Return (x, y) of the center of cell containing provided text 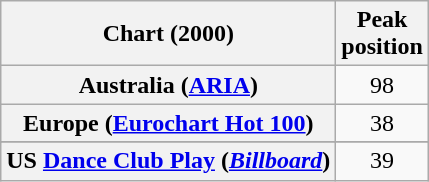
39 (382, 161)
Europe (Eurochart Hot 100) (168, 123)
98 (382, 85)
Chart (2000) (168, 34)
Australia (ARIA) (168, 85)
Peakposition (382, 34)
US Dance Club Play (Billboard) (168, 161)
38 (382, 123)
